Return the (X, Y) coordinate for the center point of the cell that contains the specified text.  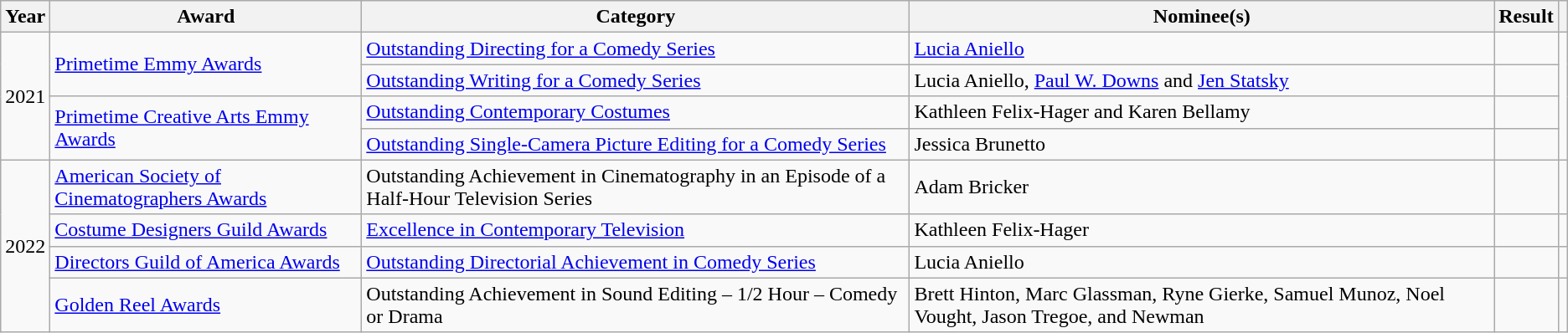
Excellence in Contemporary Television (636, 230)
Brett Hinton, Marc Glassman, Ryne Gierke, Samuel Munoz, Noel Vought, Jason Tregoe, and Newman (1202, 305)
Outstanding Directorial Achievement in Comedy Series (636, 262)
Primetime Emmy Awards (206, 64)
Kathleen Felix-Hager and Karen Bellamy (1202, 112)
Primetime Creative Arts Emmy Awards (206, 128)
2022 (25, 246)
Outstanding Contemporary Costumes (636, 112)
Directors Guild of America Awards (206, 262)
Jessica Brunetto (1202, 144)
American Society of Cinematographers Awards (206, 187)
Result (1526, 17)
Kathleen Felix-Hager (1202, 230)
Outstanding Single-Camera Picture Editing for a Comedy Series (636, 144)
2021 (25, 96)
Outstanding Achievement in Cinematography in an Episode of a Half-Hour Television Series (636, 187)
Lucia Aniello, Paul W. Downs and Jen Statsky (1202, 80)
Nominee(s) (1202, 17)
Year (25, 17)
Outstanding Writing for a Comedy Series (636, 80)
Adam Bricker (1202, 187)
Costume Designers Guild Awards (206, 230)
Category (636, 17)
Golden Reel Awards (206, 305)
Award (206, 17)
Outstanding Achievement in Sound Editing – 1/2 Hour – Comedy or Drama (636, 305)
Outstanding Directing for a Comedy Series (636, 49)
